Detect which cell encompasses the target text, then output its [x, y] center coordinate. 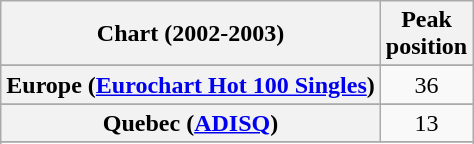
Europe (Eurochart Hot 100 Singles) [191, 85]
36 [426, 85]
13 [426, 123]
Peakposition [426, 34]
Quebec (ADISQ) [191, 123]
Chart (2002-2003) [191, 34]
